Find where the given text appears and provide that cell's center as (X, Y) coordinate. 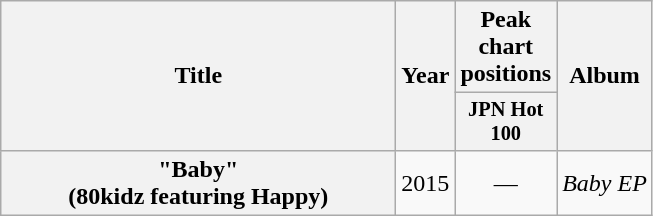
2015 (426, 182)
JPN Hot 100 (506, 122)
Year (426, 76)
— (506, 182)
Album (605, 76)
Peak chart positions (506, 47)
Title (198, 76)
Baby EP (605, 182)
"Baby"(80kidz featuring Happy) (198, 182)
